Pinpoint the cell where the given text exists, returning its (x, y) midpoint coordinate. 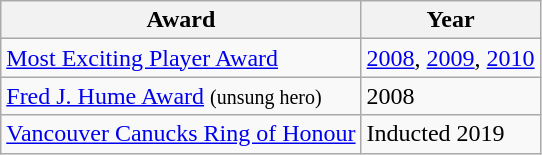
Most Exciting Player Award (181, 58)
Inducted 2019 (450, 134)
Vancouver Canucks Ring of Honour (181, 134)
2008 (450, 96)
Award (181, 20)
Year (450, 20)
Fred J. Hume Award (unsung hero) (181, 96)
2008, 2009, 2010 (450, 58)
